Extract the (x, y) coordinate from the center of the cell holding the provided text.  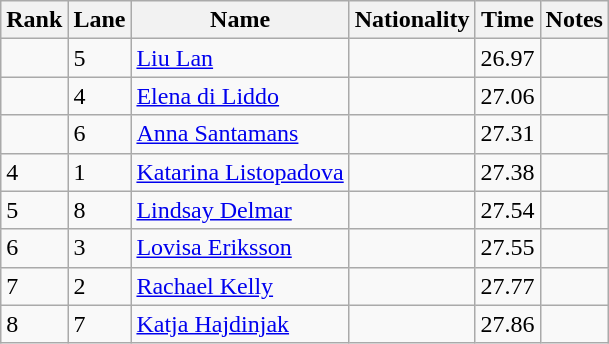
Katarina Listopadova (240, 172)
Lindsay Delmar (240, 210)
Lovisa Eriksson (240, 248)
27.54 (508, 210)
Lane (100, 20)
2 (100, 286)
27.55 (508, 248)
27.06 (508, 96)
26.97 (508, 58)
27.38 (508, 172)
Katja Hajdinjak (240, 324)
3 (100, 248)
Elena di Liddo (240, 96)
1 (100, 172)
Nationality (412, 20)
Rachael Kelly (240, 286)
Anna Santamans (240, 134)
27.77 (508, 286)
27.31 (508, 134)
Name (240, 20)
Liu Lan (240, 58)
Rank (34, 20)
27.86 (508, 324)
Notes (574, 20)
Time (508, 20)
